For the text-containing cell, return its midpoint in (x, y) coordinate format. 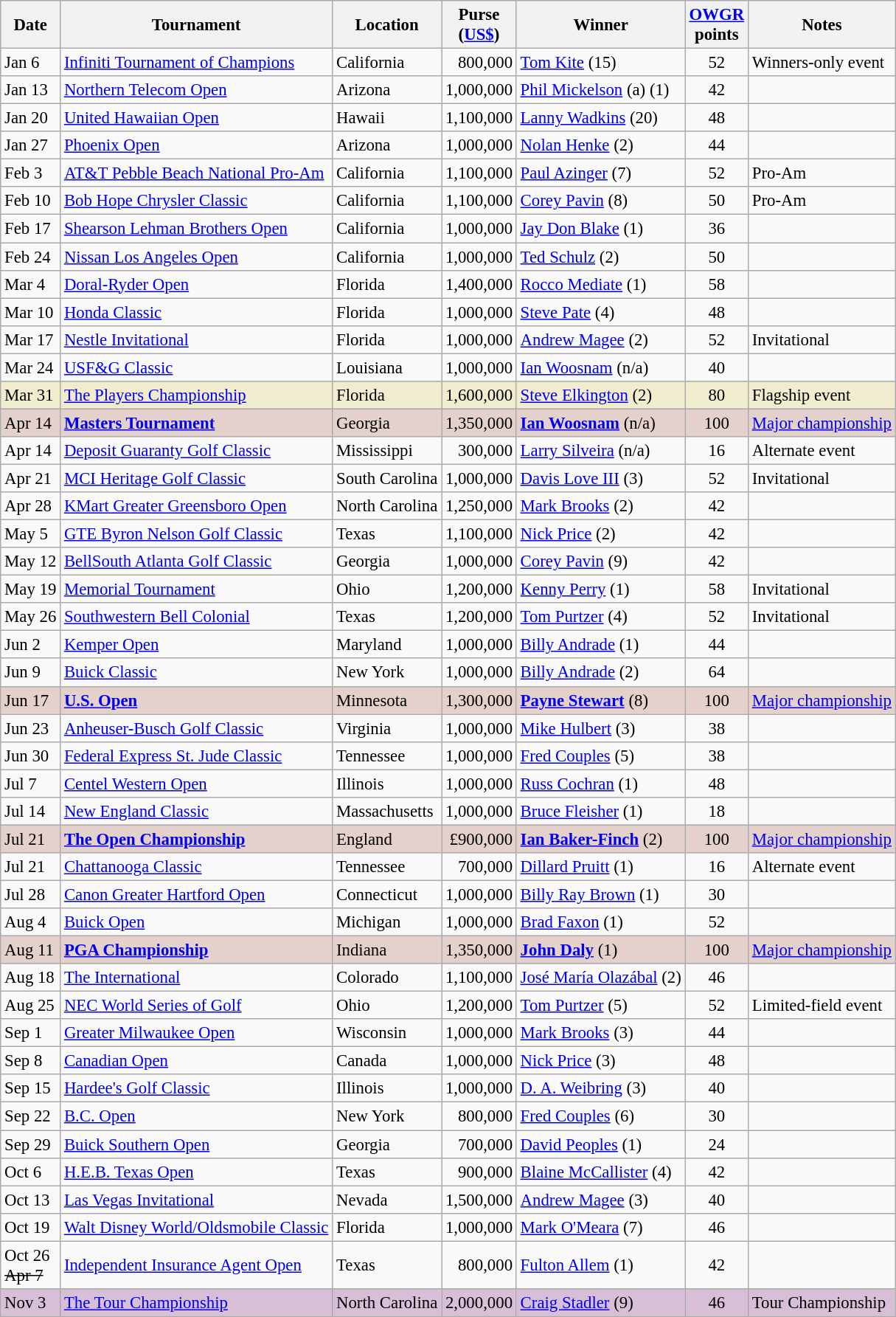
Deposit Guaranty Golf Classic (196, 451)
Mar 4 (31, 284)
Oct 19 (31, 1227)
18 (717, 812)
Corey Pavin (8) (600, 201)
Jun 9 (31, 673)
Purse(US$) (479, 25)
Davis Love III (3) (600, 478)
1,600,000 (479, 395)
Mar 10 (31, 312)
Maryland (387, 645)
Anheuser-Busch Golf Classic (196, 728)
Kenny Perry (1) (600, 590)
Corey Pavin (9) (600, 561)
Canadian Open (196, 1061)
Mark O'Meara (7) (600, 1227)
Sep 1 (31, 1033)
Aug 11 (31, 950)
Louisiana (387, 367)
£900,000 (479, 839)
Flagship event (822, 395)
José María Olazábal (2) (600, 978)
H.E.B. Texas Open (196, 1172)
36 (717, 229)
Aug 25 (31, 1006)
Honda Classic (196, 312)
Billy Ray Brown (1) (600, 894)
KMart Greater Greensboro Open (196, 506)
Steve Pate (4) (600, 312)
May 12 (31, 561)
The Players Championship (196, 395)
Blaine McCallister (4) (600, 1172)
New England Classic (196, 812)
Brad Faxon (1) (600, 922)
Virginia (387, 728)
1,400,000 (479, 284)
Jan 27 (31, 145)
BellSouth Atlanta Golf Classic (196, 561)
U.S. Open (196, 700)
Aug 18 (31, 978)
Aug 4 (31, 922)
Fulton Allem (1) (600, 1265)
Buick Open (196, 922)
Sep 29 (31, 1144)
Nissan Los Angeles Open (196, 257)
Larry Silveira (n/a) (600, 451)
Steve Elkington (2) (600, 395)
Minnesota (387, 700)
Nick Price (3) (600, 1061)
D. A. Weibring (3) (600, 1088)
Sep 22 (31, 1116)
Jan 6 (31, 63)
Nov 3 (31, 1303)
Connecticut (387, 894)
Jun 30 (31, 756)
Jul 14 (31, 812)
80 (717, 395)
Hawaii (387, 118)
Feb 10 (31, 201)
Jay Don Blake (1) (600, 229)
May 26 (31, 617)
Sep 8 (31, 1061)
Tom Purtzer (4) (600, 617)
Jan 13 (31, 90)
Massachusetts (387, 812)
Ian Baker-Finch (2) (600, 839)
Phil Mickelson (a) (1) (600, 90)
John Daly (1) (600, 950)
Mark Brooks (2) (600, 506)
The Tour Championship (196, 1303)
South Carolina (387, 478)
Ted Schulz (2) (600, 257)
Jun 23 (31, 728)
64 (717, 673)
Jul 7 (31, 784)
Nick Price (2) (600, 534)
Paul Azinger (7) (600, 173)
2,000,000 (479, 1303)
Hardee's Golf Classic (196, 1088)
May 19 (31, 590)
Indiana (387, 950)
The International (196, 978)
Infiniti Tournament of Champions (196, 63)
Nolan Henke (2) (600, 145)
GTE Byron Nelson Golf Classic (196, 534)
Oct 26Apr 7 (31, 1265)
Rocco Mediate (1) (600, 284)
Payne Stewart (8) (600, 700)
Canada (387, 1061)
Craig Stadler (9) (600, 1303)
Location (387, 25)
Jul 28 (31, 894)
Oct 13 (31, 1200)
NEC World Series of Golf (196, 1006)
Jan 20 (31, 118)
Billy Andrade (1) (600, 645)
Jun 17 (31, 700)
Masters Tournament (196, 423)
Tom Purtzer (5) (600, 1006)
Bruce Fleisher (1) (600, 812)
Billy Andrade (2) (600, 673)
Limited-field event (822, 1006)
AT&T Pebble Beach National Pro-Am (196, 173)
Feb 24 (31, 257)
Mike Hulbert (3) (600, 728)
Independent Insurance Agent Open (196, 1265)
Notes (822, 25)
Mark Brooks (3) (600, 1033)
Jun 2 (31, 645)
PGA Championship (196, 950)
Colorado (387, 978)
Federal Express St. Jude Classic (196, 756)
Tom Kite (15) (600, 63)
Lanny Wadkins (20) (600, 118)
David Peoples (1) (600, 1144)
Buick Classic (196, 673)
24 (717, 1144)
Apr 28 (31, 506)
Memorial Tournament (196, 590)
Russ Cochran (1) (600, 784)
Apr 21 (31, 478)
1,300,000 (479, 700)
Tour Championship (822, 1303)
1,500,000 (479, 1200)
Fred Couples (5) (600, 756)
Mar 24 (31, 367)
Oct 6 (31, 1172)
Tournament (196, 25)
Shearson Lehman Brothers Open (196, 229)
Andrew Magee (3) (600, 1200)
Feb 17 (31, 229)
Mar 31 (31, 395)
Dillard Pruitt (1) (600, 867)
B.C. Open (196, 1116)
MCI Heritage Golf Classic (196, 478)
Fred Couples (6) (600, 1116)
Centel Western Open (196, 784)
Andrew Magee (2) (600, 339)
Southwestern Bell Colonial (196, 617)
Mississippi (387, 451)
Walt Disney World/Oldsmobile Classic (196, 1227)
Winners-only event (822, 63)
Mar 17 (31, 339)
Bob Hope Chrysler Classic (196, 201)
United Hawaiian Open (196, 118)
300,000 (479, 451)
Date (31, 25)
900,000 (479, 1172)
Winner (600, 25)
May 5 (31, 534)
Canon Greater Hartford Open (196, 894)
The Open Championship (196, 839)
OWGRpoints (717, 25)
Nevada (387, 1200)
Northern Telecom Open (196, 90)
Phoenix Open (196, 145)
Feb 3 (31, 173)
USF&G Classic (196, 367)
Chattanooga Classic (196, 867)
Las Vegas Invitational (196, 1200)
Wisconsin (387, 1033)
Michigan (387, 922)
Doral-Ryder Open (196, 284)
Buick Southern Open (196, 1144)
Nestle Invitational (196, 339)
Greater Milwaukee Open (196, 1033)
England (387, 839)
Sep 15 (31, 1088)
1,250,000 (479, 506)
Kemper Open (196, 645)
